From the cell containing the given text, extract its center point as [X, Y] coordinate. 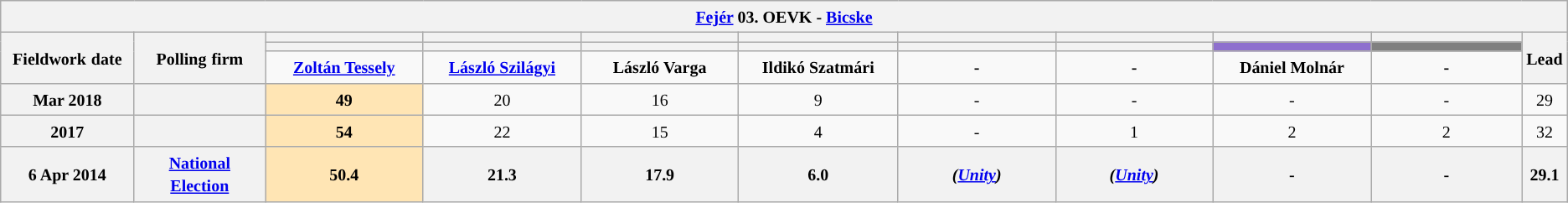
4 [818, 131]
21.3 [503, 174]
15 [660, 131]
1 [1134, 131]
Fieldwork date [67, 58]
László Szilágyi [503, 67]
6.0 [818, 174]
Lead [1545, 58]
54 [344, 131]
16 [660, 99]
László Varga [660, 67]
49 [344, 99]
17.9 [660, 174]
29 [1545, 99]
32 [1545, 131]
29.1 [1545, 174]
National Election [199, 174]
Dániel Molnár [1292, 67]
Polling firm [199, 58]
Mar 2018 [67, 99]
2017 [67, 131]
6 Apr 2014 [67, 174]
50.4 [344, 174]
22 [503, 131]
Zoltán Tessely [344, 67]
Ildikó Szatmári [818, 67]
Fejér 03. OEVK - Bicske [784, 17]
9 [818, 99]
20 [503, 99]
